Output the (x, y) coordinate of the center of the cell containing the given text.  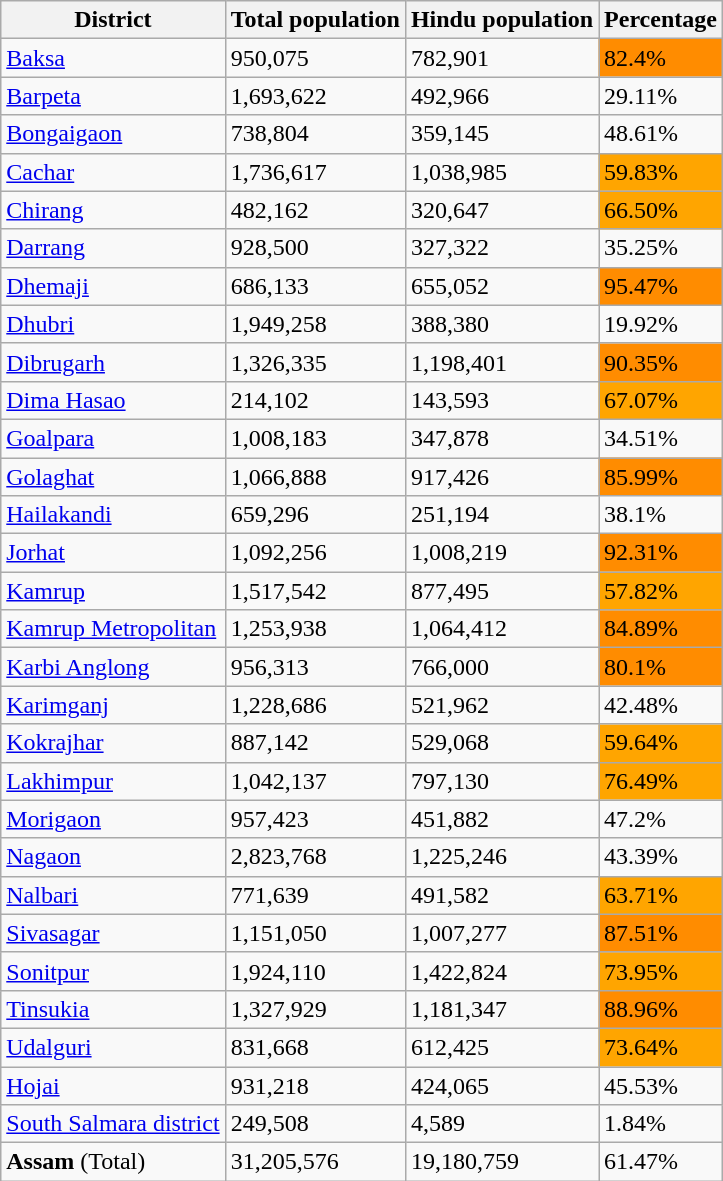
1,181,347 (502, 1009)
South Salmara district (113, 1124)
45.53% (661, 1085)
Dhemaji (113, 286)
District (113, 20)
424,065 (502, 1085)
521,962 (502, 705)
249,508 (315, 1124)
Goalpara (113, 438)
88.96% (661, 1009)
1,326,335 (315, 362)
347,878 (502, 438)
1,253,938 (315, 629)
Udalguri (113, 1047)
35.25% (661, 248)
1,422,824 (502, 971)
63.71% (661, 895)
1,327,929 (315, 1009)
1,038,985 (502, 172)
Dima Hasao (113, 400)
388,380 (502, 324)
492,966 (502, 96)
Barpeta (113, 96)
73.64% (661, 1047)
327,322 (502, 248)
57.82% (661, 591)
931,218 (315, 1085)
Sonitpur (113, 971)
Sivasagar (113, 933)
956,313 (315, 667)
771,639 (315, 895)
1,064,412 (502, 629)
95.47% (661, 286)
87.51% (661, 933)
659,296 (315, 515)
48.61% (661, 134)
4,589 (502, 1124)
928,500 (315, 248)
1,949,258 (315, 324)
1,693,622 (315, 96)
Karimganj (113, 705)
43.39% (661, 857)
Nagaon (113, 857)
1,007,277 (502, 933)
59.64% (661, 743)
529,068 (502, 743)
451,882 (502, 819)
Nalbari (113, 895)
491,582 (502, 895)
Jorhat (113, 553)
143,593 (502, 400)
29.11% (661, 96)
Chirang (113, 210)
686,133 (315, 286)
47.2% (661, 819)
359,145 (502, 134)
66.50% (661, 210)
85.99% (661, 477)
19,180,759 (502, 1162)
73.95% (661, 971)
1,066,888 (315, 477)
2,823,768 (315, 857)
1,228,686 (315, 705)
Kokrajhar (113, 743)
1,198,401 (502, 362)
Hindu population (502, 20)
Tinsukia (113, 1009)
38.1% (661, 515)
1,008,183 (315, 438)
Hailakandi (113, 515)
42.48% (661, 705)
917,426 (502, 477)
19.92% (661, 324)
950,075 (315, 58)
320,647 (502, 210)
1,924,110 (315, 971)
67.07% (661, 400)
797,130 (502, 781)
251,194 (502, 515)
Morigaon (113, 819)
482,162 (315, 210)
1,092,256 (315, 553)
90.35% (661, 362)
76.49% (661, 781)
1,042,137 (315, 781)
Lakhimpur (113, 781)
34.51% (661, 438)
80.1% (661, 667)
612,425 (502, 1047)
1.84% (661, 1124)
31,205,576 (315, 1162)
1,225,246 (502, 857)
Darrang (113, 248)
59.83% (661, 172)
Percentage (661, 20)
887,142 (315, 743)
Dibrugarh (113, 362)
82.4% (661, 58)
Cachar (113, 172)
Kamrup Metropolitan (113, 629)
Hojai (113, 1085)
Total population (315, 20)
Assam (Total) (113, 1162)
Kamrup (113, 591)
84.89% (661, 629)
Baksa (113, 58)
1,008,219 (502, 553)
214,102 (315, 400)
766,000 (502, 667)
831,668 (315, 1047)
655,052 (502, 286)
Golaghat (113, 477)
877,495 (502, 591)
1,517,542 (315, 591)
Bongaigaon (113, 134)
1,736,617 (315, 172)
738,804 (315, 134)
1,151,050 (315, 933)
61.47% (661, 1162)
Karbi Anglong (113, 667)
782,901 (502, 58)
Dhubri (113, 324)
957,423 (315, 819)
92.31% (661, 553)
